Scan for the cell matching the given text and deliver its [X, Y] coordinate at center. 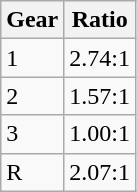
Gear [32, 20]
1 [32, 58]
Ratio [100, 20]
1.57:1 [100, 96]
2.74:1 [100, 58]
1.00:1 [100, 134]
2.07:1 [100, 172]
2 [32, 96]
3 [32, 134]
R [32, 172]
